Identify which cell holds the provided text, then report its (X, Y) central coordinate. 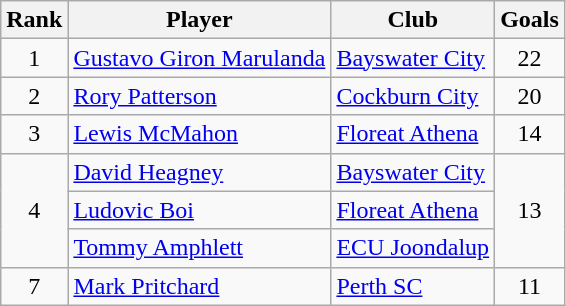
Lewis McMahon (200, 134)
Tommy Amphlett (200, 248)
Club (413, 20)
20 (530, 96)
Goals (530, 20)
Player (200, 20)
Rank (34, 20)
Cockburn City (413, 96)
Mark Pritchard (200, 286)
3 (34, 134)
Ludovic Boi (200, 210)
ECU Joondalup (413, 248)
22 (530, 58)
14 (530, 134)
Gustavo Giron Marulanda (200, 58)
7 (34, 286)
13 (530, 210)
11 (530, 286)
2 (34, 96)
Perth SC (413, 286)
1 (34, 58)
4 (34, 210)
Rory Patterson (200, 96)
David Heagney (200, 172)
